Determine the (X, Y) coordinate at the center of the cell enclosing the given text.  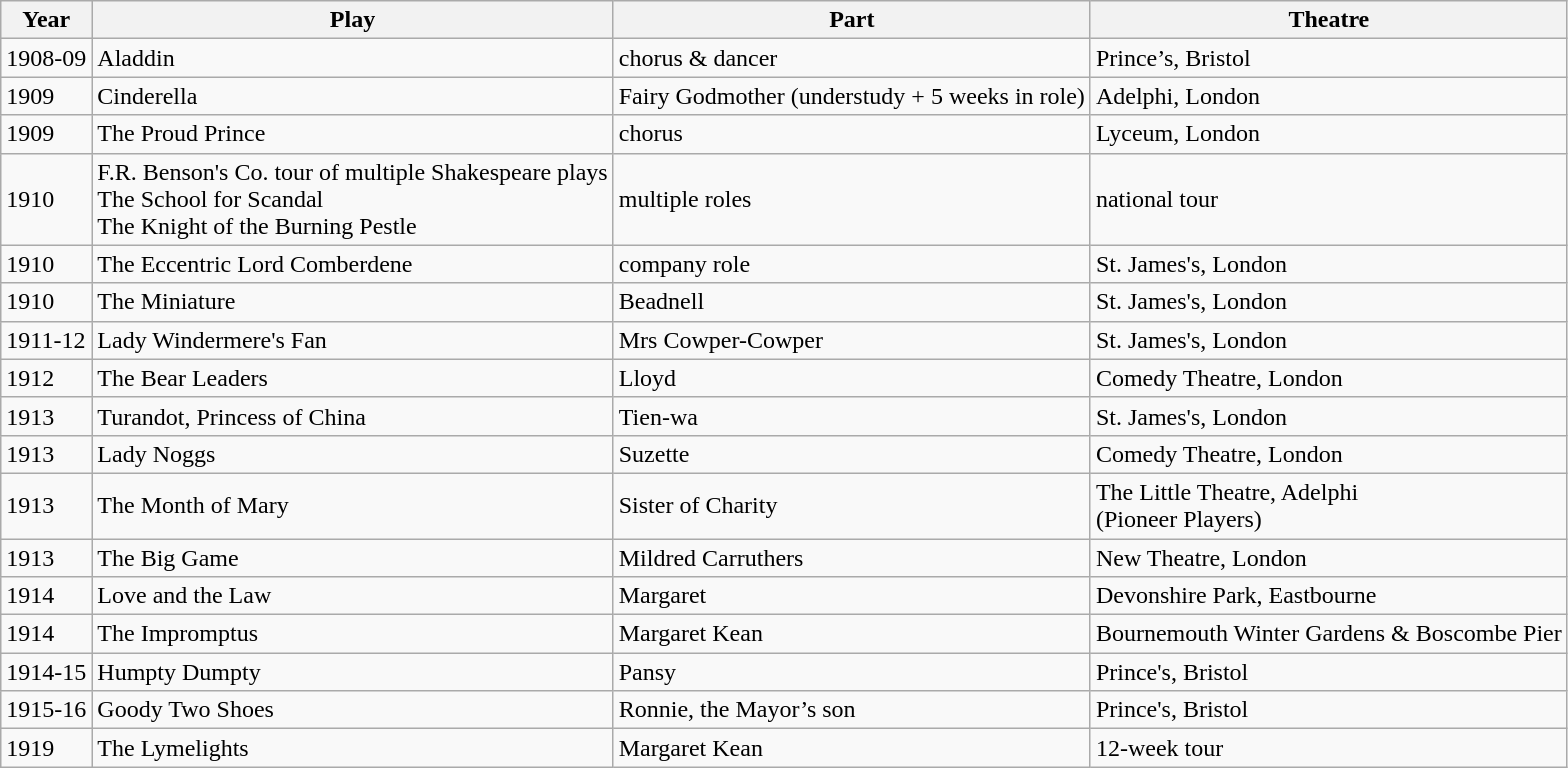
multiple roles (852, 199)
Play (352, 20)
Goody Two Shoes (352, 710)
Part (852, 20)
Aladdin (352, 58)
Theatre (1328, 20)
The Eccentric Lord Comberdene (352, 264)
The Bear Leaders (352, 378)
Mrs Cowper-Cowper (852, 340)
1919 (46, 748)
Suzette (852, 454)
Lady Noggs (352, 454)
Lloyd (852, 378)
Lady Windermere's Fan (352, 340)
Love and the Law (352, 596)
Turandot, Princess of China (352, 416)
Prince’s, Bristol (1328, 58)
Bournemouth Winter Gardens & Boscombe Pier (1328, 634)
The Impromptus (352, 634)
Sister of Charity (852, 506)
Adelphi, London (1328, 96)
company role (852, 264)
Mildred Carruthers (852, 557)
1914-15 (46, 672)
chorus & dancer (852, 58)
national tour (1328, 199)
1915-16 (46, 710)
Year (46, 20)
1908-09 (46, 58)
Cinderella (352, 96)
12-week tour (1328, 748)
1912 (46, 378)
The Month of Mary (352, 506)
F.R. Benson's Co. tour of multiple Shakespeare playsThe School for ScandalThe Knight of the Burning Pestle (352, 199)
Lyceum, London (1328, 134)
Fairy Godmother (understudy + 5 weeks in role) (852, 96)
Devonshire Park, Eastbourne (1328, 596)
The Little Theatre, Adelphi(Pioneer Players) (1328, 506)
Ronnie, the Mayor’s son (852, 710)
The Miniature (352, 302)
Margaret (852, 596)
New Theatre, London (1328, 557)
Humpty Dumpty (352, 672)
chorus (852, 134)
Tien-wa (852, 416)
Pansy (852, 672)
The Lymelights (352, 748)
The Proud Prince (352, 134)
Beadnell (852, 302)
1911-12 (46, 340)
The Big Game (352, 557)
